Identify which cell holds the provided text, then report its [x, y] central coordinate. 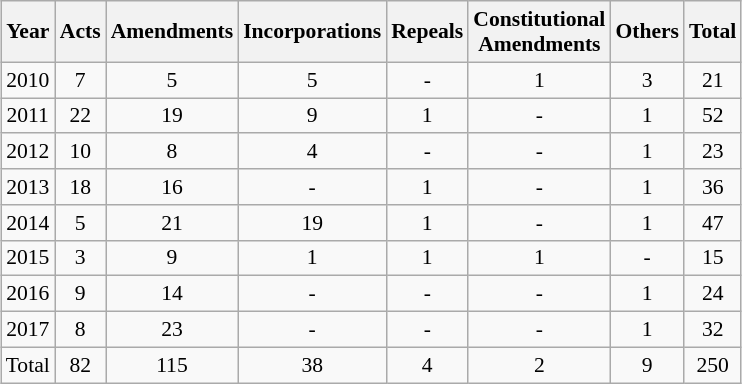
Repeals [427, 32]
36 [712, 187]
22 [80, 116]
2015 [28, 258]
7 [80, 80]
32 [712, 329]
Amendments [172, 32]
2016 [28, 294]
2013 [28, 187]
2017 [28, 329]
Year [28, 32]
14 [172, 294]
Acts [80, 32]
2014 [28, 222]
38 [312, 365]
250 [712, 365]
ConstitutionalAmendments [539, 32]
16 [172, 187]
Incorporations [312, 32]
2010 [28, 80]
2012 [28, 151]
18 [80, 187]
Others [647, 32]
10 [80, 151]
82 [80, 365]
24 [712, 294]
47 [712, 222]
15 [712, 258]
2011 [28, 116]
52 [712, 116]
2 [539, 365]
115 [172, 365]
